From the cell containing the given text, extract its center point as [x, y] coordinate. 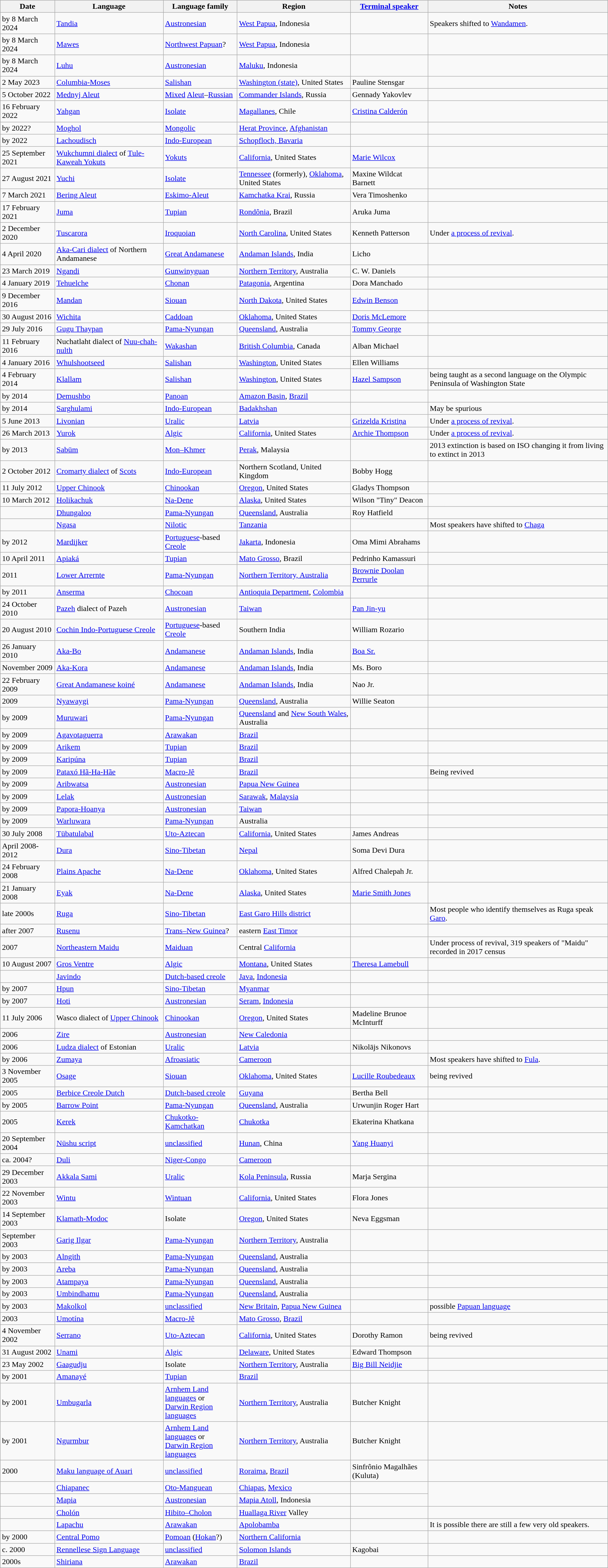
Guyana [294, 1093]
14 September 2003 [28, 1219]
East Garo Hills district [294, 913]
Papua New Guinea [294, 784]
Nyawaygi [109, 701]
Mon–Khmer [200, 450]
Ludza dialect of Estonian [109, 1047]
27 August 2021 [28, 178]
Roraima, Brazil [294, 1471]
Muruwari [109, 718]
Pedrinho Kamassuri [389, 558]
Mednyj Aleut [109, 95]
Plains Apache [109, 871]
Gunwinyguan [200, 271]
29 July 2016 [28, 329]
being taught as a second language on the Olympic Peninsula of Washington State [518, 379]
Seram, Indonesia [294, 1001]
Yahgan [109, 111]
Barrow Point [109, 1105]
Unami [109, 1352]
Makolkol [109, 1306]
Agavotaguerra [109, 734]
Edward Thompson [389, 1352]
Dhungaloo [109, 513]
Chiapanec [109, 1487]
Atampaya [109, 1281]
James Andreas [389, 834]
British Columbia, Canada [294, 346]
Tommy George [389, 329]
2 October 2012 [28, 471]
Madeline Brunoe McInturff [389, 1018]
Nepal [294, 850]
Arikem [109, 747]
Maluku, Indonesia [294, 66]
2013 extinction is based on ISO changing it from living to extinct in 2013 [518, 450]
4 November 2002 [28, 1335]
Aka-Bo [109, 651]
22 November 2003 [28, 1197]
by 2011 [28, 592]
Aribwatsa [109, 784]
Niger-Congo [200, 1160]
Cristina Calderón [389, 111]
20 September 2004 [28, 1143]
10 March 2012 [28, 500]
Chukotka [294, 1122]
Trans–New Guinea? [200, 930]
5 June 2013 [28, 421]
Rondônia, Brazil [294, 212]
Javindo [109, 976]
Tuscarora [109, 233]
Umotína [109, 1319]
Ellen Williams [389, 363]
Zumaya [109, 1059]
Boa Sr. [389, 651]
Shiriana [109, 1562]
by 2022? [28, 128]
Northern Scotland, United Kingdom [294, 471]
Maxine Wildcat Barnett [389, 178]
c. 2000 [28, 1549]
Upper Chinook [109, 488]
Nüshu script [109, 1143]
possible Papuan language [518, 1306]
Marja Sergina [389, 1177]
Mixed Aleut–Russian [200, 95]
eastern East Timor [294, 930]
Terminal speaker [389, 6]
Bering Aleut [109, 195]
Klallam [109, 379]
Livonian [109, 421]
Aka-Kora [109, 668]
Chukotko-Kamchatkan [200, 1122]
Warluwara [109, 821]
Gaagudju [109, 1364]
It is possible there are still a few very old speakers. [518, 1525]
Holikachuk [109, 500]
Chonan [200, 283]
Caddoan [200, 317]
Licho [389, 254]
Mawes [109, 44]
Oto-Manguean [200, 1487]
2003 [28, 1319]
23 May 2002 [28, 1364]
Akkala Sami [109, 1177]
November 2009 [28, 668]
Myanmar [294, 989]
Luhu [109, 66]
7 March 2021 [28, 195]
Mardijker [109, 542]
Antioquia Department, Colombia [294, 592]
26 January 2010 [28, 651]
Chocoan [200, 592]
Papora-Hoanya [109, 809]
Sabüm [109, 450]
Brownie Doolan Perrurle [389, 575]
Archie Thompson [389, 433]
Wukchumni dialect of Tule-Kaweah Yokuts [109, 157]
2011 [28, 575]
Magallanes, Chile [294, 111]
Ekaterina Khatkana [389, 1122]
Under process of revival, 319 speakers of "Maidu" recorded in 2017 census [518, 947]
Serrano [109, 1335]
Date [28, 6]
3 November 2005 [28, 1076]
Bobby Hogg [389, 471]
Central California [294, 947]
22 February 2009 [28, 684]
by 2006 [28, 1059]
10 April 2011 [28, 558]
Commander Islands, Russia [294, 95]
Alban Michael [389, 346]
Pauline Stensgar [389, 82]
Garig Ilgar [109, 1240]
Wintuan [200, 1197]
Language [109, 6]
2007 [28, 947]
Alngith [109, 1257]
Ms. Boro [389, 668]
Maiduan [200, 947]
Nuchatlaht dialect of Nuu-chah-nulth [109, 346]
Tennessee (formerly), Oklahoma, United States [294, 178]
Doris McLemore [389, 317]
Language family [200, 6]
Sinfrônio Magalhães (Kuluta) [389, 1471]
Lapachu [109, 1525]
North Carolina, United States [294, 233]
Tübatulabal [109, 834]
Nao Jr. [389, 684]
Ngandi [109, 271]
Juma [109, 212]
30 July 2008 [28, 834]
Willie Seaton [389, 701]
Apiaká [109, 558]
Zire [109, 1035]
Cochin Indo-Portuguese Creole [109, 630]
Big Bill Neidjie [389, 1364]
Great Andamanese koiné [109, 684]
Australia [294, 821]
2000s [28, 1562]
Flora Jones [389, 1197]
Klamath-Modoc [109, 1219]
Apolobamba [294, 1525]
2000 [28, 1471]
10 August 2007 [28, 964]
Hoti [109, 1001]
Bertha Bell [389, 1093]
Lucille Roubedeaux [389, 1076]
Duli [109, 1160]
Amazon Basin, Brazil [294, 396]
25 September 2021 [28, 157]
Chiapas, Mexico [294, 1487]
Northern California [294, 1537]
20 August 2010 [28, 630]
Wichita [109, 317]
Herat Province, Afghanistan [294, 128]
Wilson "Tiny" Deacon [389, 500]
Dura [109, 850]
2 December 2020 [28, 233]
Speakers shifted to Wandamen. [518, 23]
New Britain, Papua New Guinea [294, 1306]
Anserma [109, 592]
Pan Jin-yu [389, 609]
Jakarta, Indonesia [294, 542]
11 July 2006 [28, 1018]
Neva Eggsman [389, 1219]
17 February 2021 [28, 212]
Eskimo-Aleut [200, 195]
Ngurmbur [109, 1441]
Demushbo [109, 396]
Nilotic [200, 525]
Marie Wilcox [389, 157]
by 2022 [28, 140]
Great Andamanese [200, 254]
Lachoudisch [109, 140]
Soma Devi Dura [389, 850]
Perak, Malaysia [294, 450]
Umbindhamu [109, 1294]
Columbia-Moses [109, 82]
Schopfloch, Bavaria [294, 140]
23 March 2019 [28, 271]
11 February 2016 [28, 346]
September 2003 [28, 1240]
29 December 2003 [28, 1177]
9 December 2016 [28, 300]
Kamchatka Krai, Russia [294, 195]
Mapia Atoll, Indonesia [294, 1500]
Lower Arrernte [109, 575]
2009 [28, 701]
Yurok [109, 433]
Grizelda Kristiņa [389, 421]
Afroasiatic [200, 1059]
Pataxó Hã-Ha-Hãe [109, 772]
Nikolājs Nikonovs [389, 1047]
Umbugarla [109, 1402]
Maku language of Auari [109, 1471]
Gugu Thaypan [109, 329]
Yuchi [109, 178]
24 February 2008 [28, 871]
Lelak [109, 797]
Sarawak, Malaysia [294, 797]
Most people who identify themselves as Ruga speak Garo. [518, 913]
Eyak [109, 893]
Yang Huanyi [389, 1143]
Solomon Islands [294, 1549]
Karipúna [109, 759]
Alfred Chalepah Jr. [389, 871]
26 March 2013 [28, 433]
Kerek [109, 1122]
Kola Peninsula, Russia [294, 1177]
Huallaga River Valley [294, 1512]
Rusenu [109, 930]
Being revived [518, 772]
Cromarty dialect of Scots [109, 471]
5 October 2022 [28, 95]
4 January 2019 [28, 283]
C. W. Daniels [389, 271]
Wasco dialect of Upper Chinook [109, 1018]
Delaware, United States [294, 1352]
Areba [109, 1269]
30 August 2016 [28, 317]
Iroquoian [200, 233]
William Rozario [389, 630]
Pazeh dialect of Pazeh [109, 609]
by 2000 [28, 1537]
Ruga [109, 913]
Marie Smith Jones [389, 893]
Aruka Juma [389, 212]
Yokuts [200, 157]
Urwunjin Roger Hart [389, 1105]
North Dakota, United States [294, 300]
Dora Manchado [389, 283]
Pomoan (Hokan?) [200, 1537]
late 2000s [28, 913]
Amanayé [109, 1377]
Patagonia, Argentina [294, 283]
May be spurious [518, 408]
Mongolic [200, 128]
Oma Mimi Abrahams [389, 542]
Kenneth Patterson [389, 233]
Edwin Benson [389, 300]
Most speakers have shifted to Chaga [518, 525]
Roy Hatfield [389, 513]
Mapia [109, 1500]
Washington (state), United States [294, 82]
Vera Timoshenko [389, 195]
21 January 2008 [28, 893]
Wakashan [200, 346]
by 2012 [28, 542]
Wintu [109, 1197]
4 February 2014 [28, 379]
Osage [109, 1076]
Ngasa [109, 525]
Theresa Lamebull [389, 964]
Hibito–Cholon [200, 1512]
Northeastern Maidu [109, 947]
Region [294, 6]
Notes [518, 6]
Central Pomo [109, 1537]
Dorothy Ramon [389, 1335]
Hpun [109, 989]
Moghol [109, 128]
4 January 2016 [28, 363]
Aka-Cari dialect of Northern Andamanese [109, 254]
Tandia [109, 23]
16 February 2022 [28, 111]
Hunan, China [294, 1143]
by 2005 [28, 1105]
11 July 2012 [28, 488]
Northwest Papuan? [200, 44]
Montana, United States [294, 964]
24 October 2010 [28, 609]
Cholón [109, 1512]
Tehuelche [109, 283]
Hazel Sampson [389, 379]
Gennady Yakovlev [389, 95]
2 May 2023 [28, 82]
April 2008-2012 [28, 850]
after 2007 [28, 930]
Rennellese Sign Language [109, 1549]
Tanzania [294, 525]
Southern India [294, 630]
ca. 2004? [28, 1160]
Panoan [200, 396]
Gladys Thompson [389, 488]
Berbice Creole Dutch [109, 1093]
Queensland and New South Wales, Australia [294, 718]
Most speakers have shifted to Fula. [518, 1059]
by 2013 [28, 450]
New Caledonia [294, 1035]
Sarghulami [109, 408]
Gros Ventre [109, 964]
4 April 2020 [28, 254]
Java, Indonesia [294, 976]
Mandan [109, 300]
Kagobai [389, 1549]
Whulshootseed [109, 363]
Badakhshan [294, 408]
31 August 2002 [28, 1352]
